Output the [x, y] coordinate of the center of the cell containing the given text.  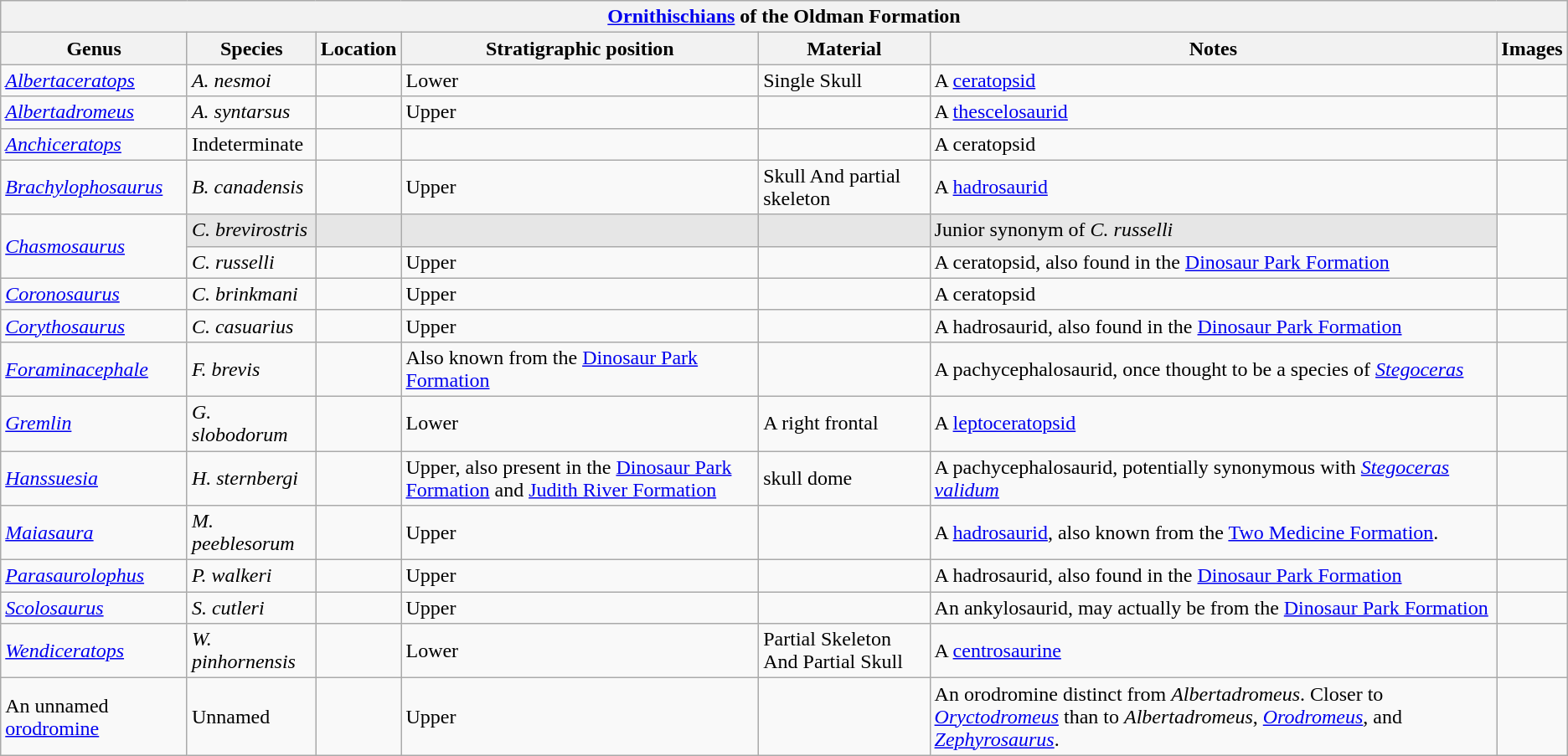
Also known from the Dinosaur Park Formation [580, 368]
Species [251, 49]
C. casuarius [251, 326]
Notes [1213, 49]
Hanssuesia [94, 477]
A pachycephalosaurid, once thought to be a species of Stegoceras [1213, 368]
B. canadensis [251, 188]
An orodromine distinct from Albertadromeus. Closer to Oryctodromeus than to Albertadromeus, Orodromeus, and Zephyrosaurus. [1213, 717]
Single Skull [844, 80]
Chasmosaurus [94, 246]
A hadrosaurid, also known from the Two Medicine Formation. [1213, 532]
Coronosaurus [94, 294]
H. sternbergi [251, 477]
Images [1532, 49]
Gremlin [94, 424]
Ornithischians of the Oldman Formation [784, 17]
Partial Skeleton And Partial Skull [844, 651]
A pachycephalosaurid, potentially synonymous with Stegoceras validum [1213, 477]
A ceratopsid, also found in the Dinosaur Park Formation [1213, 262]
F. brevis [251, 368]
Anchiceratops [94, 144]
Indeterminate [251, 144]
Scolosaurus [94, 608]
A right frontal [844, 424]
S. cutleri [251, 608]
Skull And partial skeleton [844, 188]
C. brevirostris [251, 230]
C. russelli [251, 262]
A thescelosaurid [1213, 112]
Maiasaura [94, 532]
Albertadromeus [94, 112]
An ankylosaurid, may actually be from the Dinosaur Park Formation [1213, 608]
P. walkeri [251, 576]
Foraminacephale [94, 368]
skull dome [844, 477]
A centrosaurine [1213, 651]
Brachylophosaurus [94, 188]
Location [358, 49]
Albertaceratops [94, 80]
M. peeblesorum [251, 532]
Upper, also present in the Dinosaur Park Formation and Judith River Formation [580, 477]
Material [844, 49]
W. pinhornensis [251, 651]
A. syntarsus [251, 112]
Parasaurolophus [94, 576]
Stratigraphic position [580, 49]
Wendiceratops [94, 651]
Corythosaurus [94, 326]
Junior synonym of C. russelli [1213, 230]
Unnamed [251, 717]
C. brinkmani [251, 294]
G. slobodorum [251, 424]
A leptoceratopsid [1213, 424]
A. nesmoi [251, 80]
Genus [94, 49]
An unnamed orodromine [94, 717]
A hadrosaurid [1213, 188]
